Locate the cell with the specified text and output its [x, y] center coordinate. 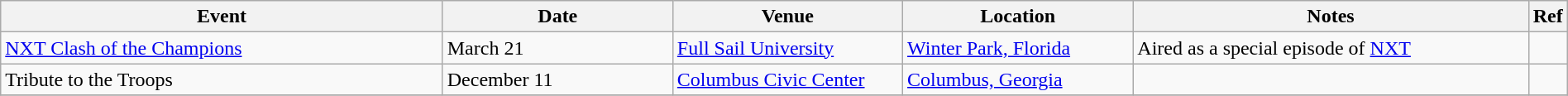
Event [222, 17]
Full Sail University [787, 48]
Venue [787, 17]
Tribute to the Troops [222, 79]
December 11 [557, 79]
Columbus, Georgia [1018, 79]
Date [557, 17]
Winter Park, Florida [1018, 48]
March 21 [557, 48]
Aired as a special episode of NXT [1331, 48]
Location [1018, 17]
Columbus Civic Center [787, 79]
Ref [1548, 17]
NXT Clash of the Champions [222, 48]
Notes [1331, 17]
